Scan for the cell matching the given text and deliver its (X, Y) coordinate at center. 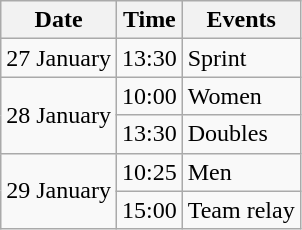
Doubles (241, 134)
Men (241, 172)
29 January (59, 191)
Women (241, 96)
Sprint (241, 58)
Time (149, 20)
28 January (59, 115)
15:00 (149, 210)
27 January (59, 58)
Date (59, 20)
10:25 (149, 172)
Events (241, 20)
Team relay (241, 210)
10:00 (149, 96)
